Determine the [X, Y] coordinate at the center of the cell enclosing the given text.  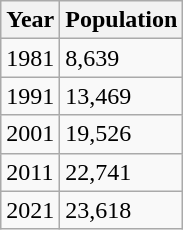
23,618 [122, 210]
Population [122, 20]
2001 [30, 134]
1981 [30, 58]
22,741 [122, 172]
2011 [30, 172]
13,469 [122, 96]
1991 [30, 96]
19,526 [122, 134]
Year [30, 20]
2021 [30, 210]
8,639 [122, 58]
